Return the (X, Y) coordinate for the center point of the cell that contains the specified text.  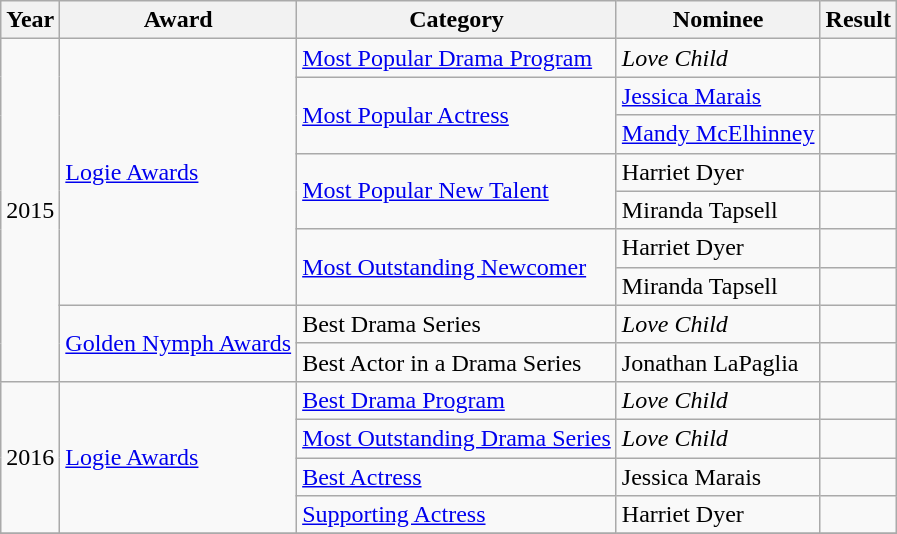
Supporting Actress (457, 515)
Golden Nymph Awards (178, 343)
Best Drama Series (457, 324)
Most Outstanding Newcomer (457, 267)
Most Popular Drama Program (457, 58)
Most Outstanding Drama Series (457, 438)
Category (457, 20)
Result (858, 20)
2015 (30, 210)
Award (178, 20)
Most Popular Actress (457, 115)
Year (30, 20)
Nominee (718, 20)
Jonathan LaPaglia (718, 362)
Best Actor in a Drama Series (457, 362)
Mandy McElhinney (718, 134)
Best Actress (457, 477)
2016 (30, 457)
Most Popular New Talent (457, 191)
Best Drama Program (457, 400)
